Find where the given text appears and provide that cell's center as (x, y) coordinate. 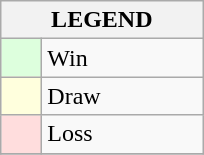
Draw (122, 96)
LEGEND (102, 20)
Win (122, 58)
Loss (122, 134)
